Provide the [x, y] coordinate of the cell's center where the given text is located.  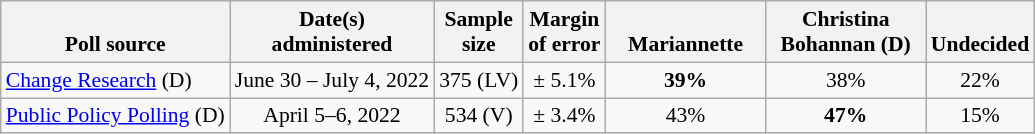
ChristinaBohannan (D) [846, 32]
Mariannette [686, 32]
375 (LV) [478, 80]
15% [980, 116]
Undecided [980, 32]
Date(s)administered [332, 32]
± 3.4% [564, 116]
39% [686, 80]
June 30 – July 4, 2022 [332, 80]
43% [686, 116]
22% [980, 80]
Marginof error [564, 32]
38% [846, 80]
April 5–6, 2022 [332, 116]
534 (V) [478, 116]
± 5.1% [564, 80]
Poll source [116, 32]
Public Policy Polling (D) [116, 116]
Samplesize [478, 32]
47% [846, 116]
Change Research (D) [116, 80]
